For the text-containing cell, return its midpoint in [X, Y] coordinate format. 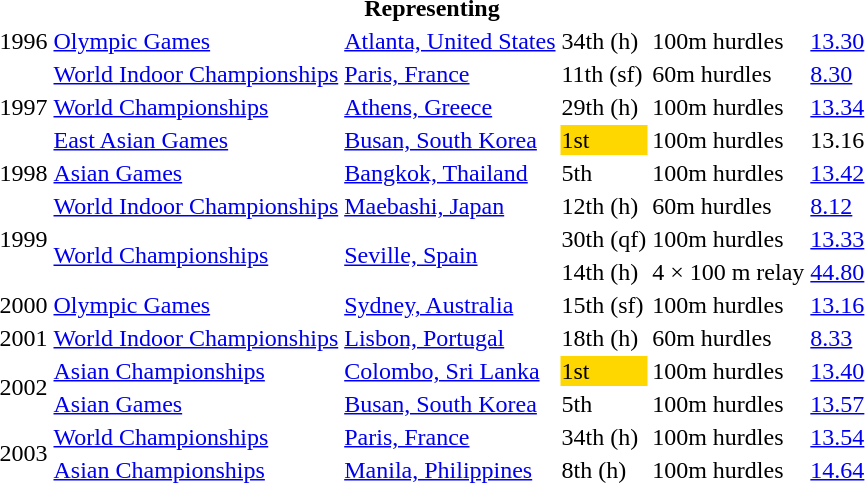
30th (qf) [604, 239]
Maebashi, Japan [450, 206]
Lisbon, Portugal [450, 338]
Asian Championships [196, 371]
4 × 100 m relay [728, 272]
East Asian Games [196, 140]
18th (h) [604, 338]
12th (h) [604, 206]
15th (sf) [604, 305]
11th (sf) [604, 74]
Bangkok, Thailand [450, 173]
Seville, Spain [450, 256]
Colombo, Sri Lanka [450, 371]
14th (h) [604, 272]
Athens, Greece [450, 107]
Sydney, Australia [450, 305]
29th (h) [604, 107]
Atlanta, United States [450, 41]
